Identify which cell holds the provided text, then report its [x, y] central coordinate. 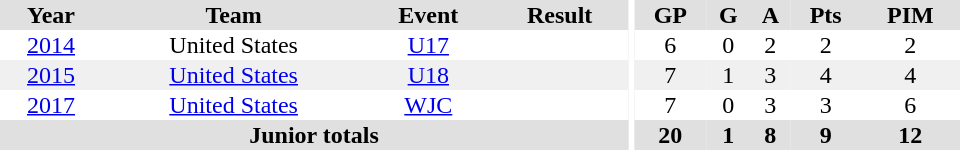
Team [234, 15]
WJC [428, 105]
20 [670, 135]
GP [670, 15]
A [770, 15]
PIM [910, 15]
Result [560, 15]
8 [770, 135]
Junior totals [314, 135]
U17 [428, 45]
12 [910, 135]
Pts [826, 15]
Event [428, 15]
G [728, 15]
2014 [51, 45]
U18 [428, 75]
2017 [51, 105]
Year [51, 15]
2015 [51, 75]
9 [826, 135]
